Output the [x, y] coordinate of the center of the cell containing the given text.  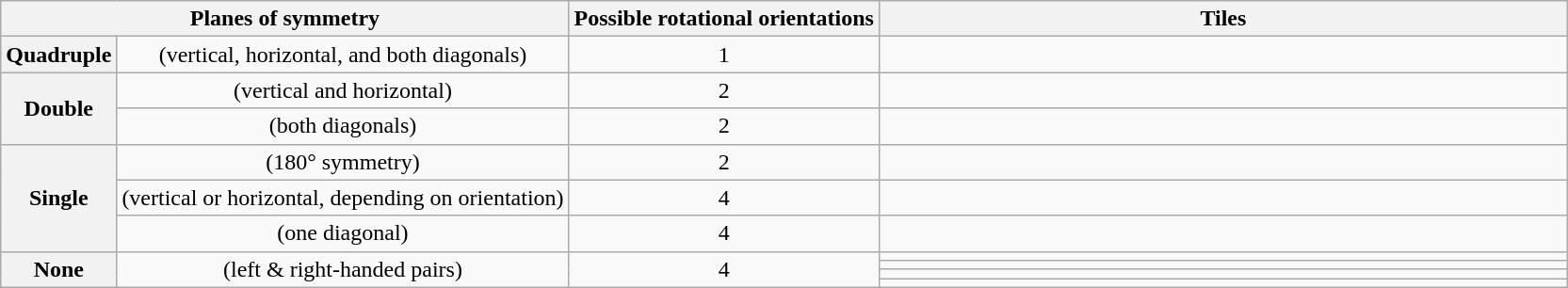
None [58, 269]
Single [58, 198]
1 [723, 55]
Quadruple [58, 55]
(one diagonal) [343, 233]
Double [58, 108]
(vertical and horizontal) [343, 90]
(vertical or horizontal, depending on orientation) [343, 198]
(both diagonals) [343, 126]
Possible rotational orientations [723, 19]
(vertical, horizontal, and both diagonals) [343, 55]
(left & right-handed pairs) [343, 269]
Planes of symmetry [284, 19]
Tiles [1222, 19]
(180° symmetry) [343, 162]
